Pinpoint the cell where the given text exists, returning its (X, Y) midpoint coordinate. 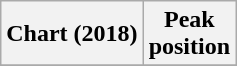
Chart (2018) (72, 34)
Peakposition (189, 34)
